Determine the [X, Y] coordinate at the center of the cell enclosing the given text.  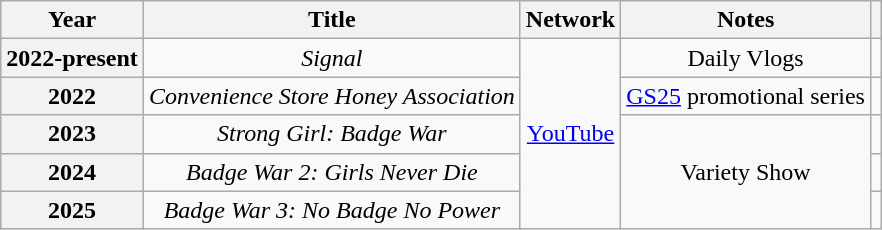
Badge War 2: Girls Never Die [332, 172]
Title [332, 20]
YouTube [570, 134]
Notes [746, 20]
2023 [72, 134]
GS25 promotional series [746, 96]
2025 [72, 210]
Badge War 3: No Badge No Power [332, 210]
2022-present [72, 58]
2022 [72, 96]
Strong Girl: Badge War [332, 134]
2024 [72, 172]
Network [570, 20]
Signal [332, 58]
Year [72, 20]
Daily Vlogs [746, 58]
Variety Show [746, 172]
Convenience Store Honey Association [332, 96]
